Identify which cell holds the provided text, then report its (X, Y) central coordinate. 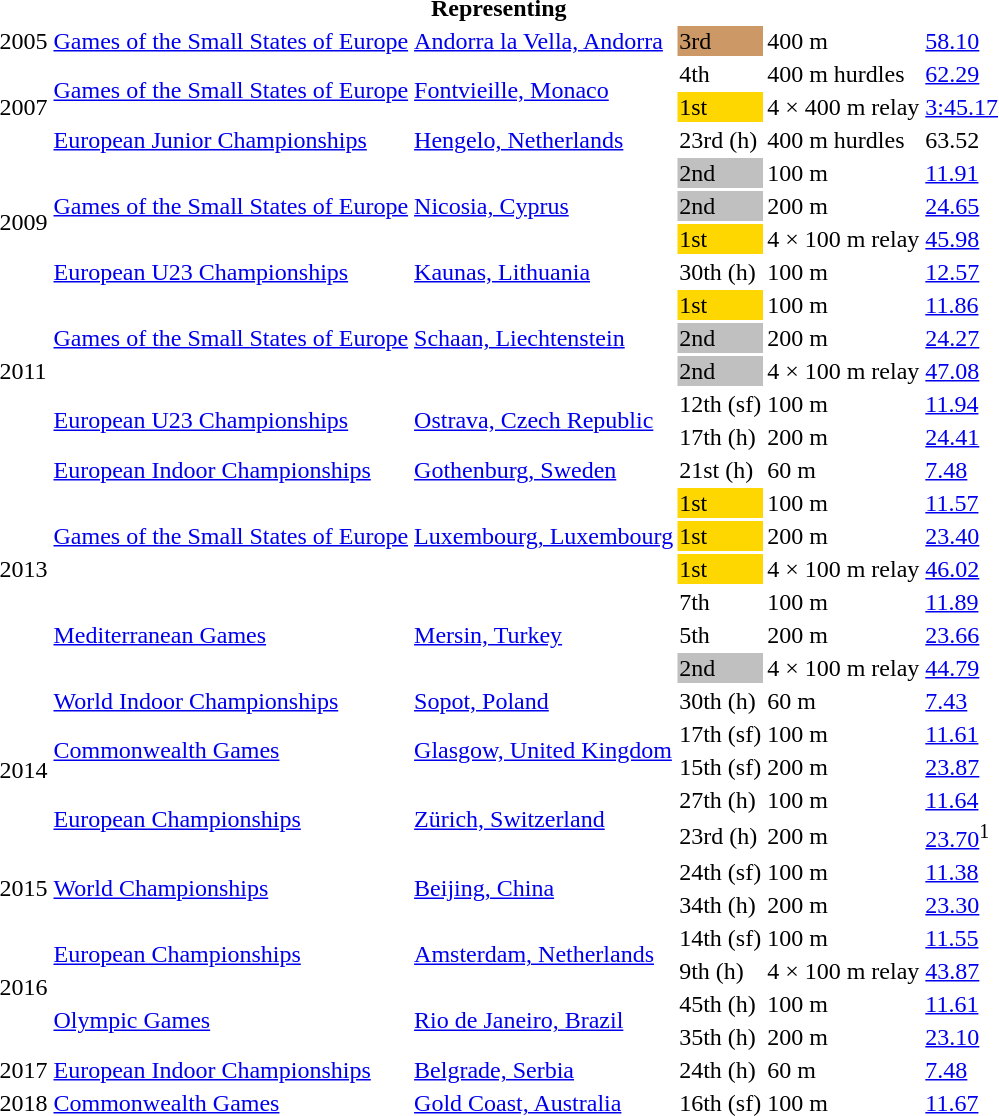
Fontvieille, Monaco (544, 90)
34th (h) (720, 905)
Nicosia, Cyprus (544, 206)
Andorra la Vella, Andorra (544, 41)
400 m (844, 41)
Gothenburg, Sweden (544, 470)
World Championships (231, 888)
24th (sf) (720, 872)
9th (h) (720, 971)
45th (h) (720, 1004)
Mediterranean Games (231, 635)
27th (h) (720, 800)
35th (h) (720, 1037)
Glasgow, United Kingdom (544, 750)
Sopot, Poland (544, 701)
Amsterdam, Netherlands (544, 954)
12th (sf) (720, 404)
Luxembourg, Luxembourg (544, 536)
Commonwealth Games (231, 750)
Belgrade, Serbia (544, 1070)
Schaan, Liechtenstein (544, 338)
4 × 400 m relay (844, 107)
European Junior Championships (231, 140)
4th (720, 74)
Zürich, Switzerland (544, 820)
Rio de Janeiro, Brazil (544, 1020)
14th (sf) (720, 938)
Olympic Games (231, 1020)
Kaunas, Lithuania (544, 272)
Mersin, Turkey (544, 635)
7th (720, 602)
Hengelo, Netherlands (544, 140)
17th (h) (720, 437)
3rd (720, 41)
World Indoor Championships (231, 701)
24th (h) (720, 1070)
5th (720, 635)
Beijing, China (544, 888)
Ostrava, Czech Republic (544, 420)
17th (sf) (720, 734)
15th (sf) (720, 767)
21st (h) (720, 470)
